Find where the given text appears and provide that cell's center as [X, Y] coordinate. 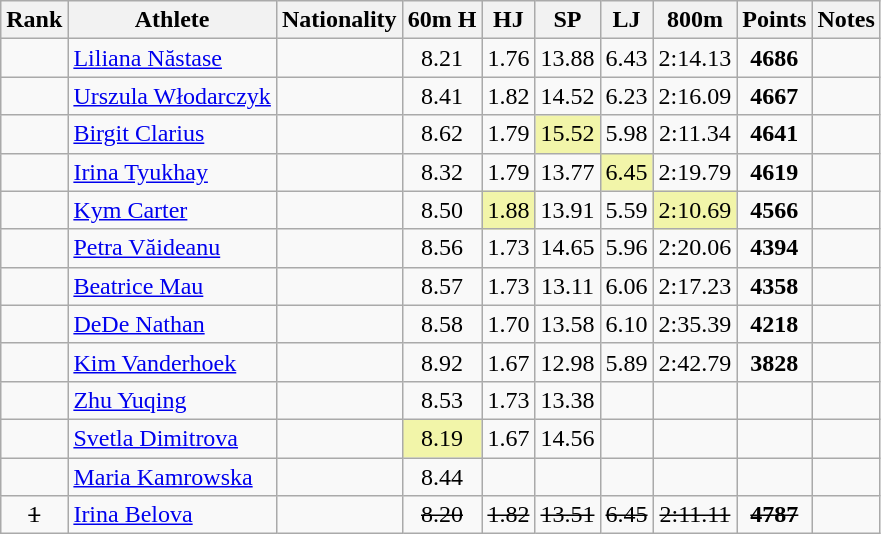
8.32 [442, 172]
2:14.13 [695, 58]
4686 [774, 58]
6.23 [626, 96]
6.43 [626, 58]
DeDe Nathan [172, 324]
8.41 [442, 96]
1.76 [508, 58]
2:42.79 [695, 362]
Irina Belova [172, 515]
Kim Vanderhoek [172, 362]
Beatrice Mau [172, 286]
5.98 [626, 134]
13.58 [568, 324]
Petra Văideanu [172, 248]
4566 [774, 210]
5.89 [626, 362]
13.91 [568, 210]
6.06 [626, 286]
2:10.69 [695, 210]
4641 [774, 134]
8.21 [442, 58]
4358 [774, 286]
4218 [774, 324]
4394 [774, 248]
8.50 [442, 210]
800m [695, 20]
14.52 [568, 96]
5.96 [626, 248]
Zhu Yuqing [172, 400]
8.62 [442, 134]
2:35.39 [695, 324]
4787 [774, 515]
Svetla Dimitrova [172, 438]
6.10 [626, 324]
1 [34, 515]
2:11.34 [695, 134]
Irina Tyukhay [172, 172]
Nationality [339, 20]
LJ [626, 20]
Kym Carter [172, 210]
13.88 [568, 58]
2:17.23 [695, 286]
8.53 [442, 400]
2:20.06 [695, 248]
14.56 [568, 438]
Urszula Włodarczyk [172, 96]
Points [774, 20]
3828 [774, 362]
13.77 [568, 172]
2:16.09 [695, 96]
13.51 [568, 515]
8.92 [442, 362]
Athlete [172, 20]
13.11 [568, 286]
HJ [508, 20]
15.52 [568, 134]
13.38 [568, 400]
8.56 [442, 248]
1.88 [508, 210]
12.98 [568, 362]
4667 [774, 96]
Birgit Clarius [172, 134]
SP [568, 20]
5.59 [626, 210]
8.44 [442, 477]
Maria Kamrowska [172, 477]
8.19 [442, 438]
8.20 [442, 515]
60m H [442, 20]
2:11.11 [695, 515]
1.70 [508, 324]
2:19.79 [695, 172]
14.65 [568, 248]
8.58 [442, 324]
Rank [34, 20]
Notes [846, 20]
Liliana Năstase [172, 58]
8.57 [442, 286]
4619 [774, 172]
